Return (x, y) of the center of cell containing provided text 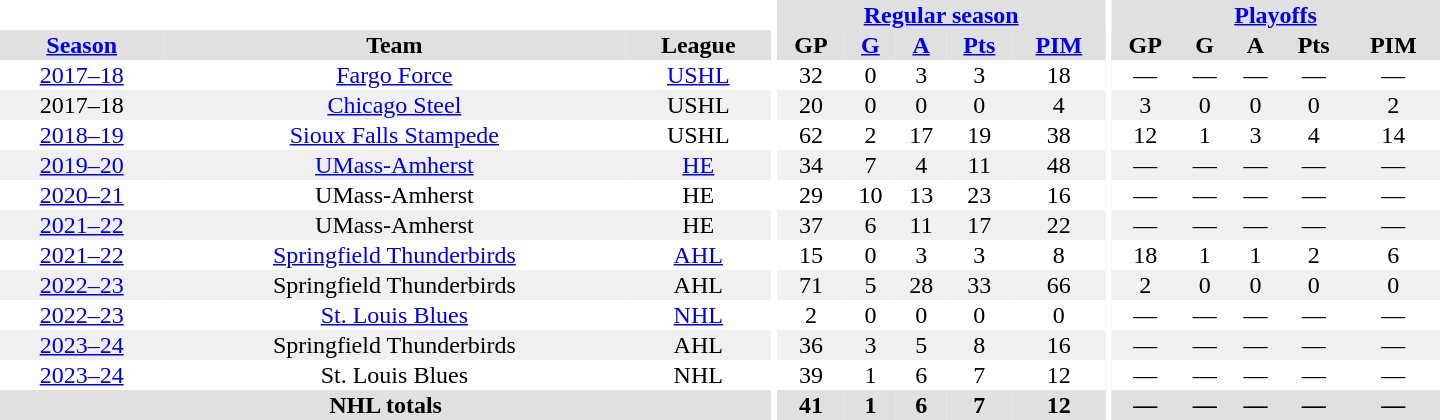
29 (811, 195)
23 (979, 195)
38 (1058, 135)
62 (811, 135)
14 (1394, 135)
2018–19 (82, 135)
2019–20 (82, 165)
48 (1058, 165)
Playoffs (1276, 15)
Regular season (942, 15)
20 (811, 105)
Fargo Force (394, 75)
37 (811, 225)
15 (811, 255)
28 (922, 285)
36 (811, 345)
Sioux Falls Stampede (394, 135)
Season (82, 45)
13 (922, 195)
Team (394, 45)
NHL totals (386, 405)
34 (811, 165)
22 (1058, 225)
41 (811, 405)
League (698, 45)
19 (979, 135)
39 (811, 375)
32 (811, 75)
33 (979, 285)
10 (870, 195)
66 (1058, 285)
Chicago Steel (394, 105)
71 (811, 285)
2020–21 (82, 195)
